Identify which cell holds the provided text, then report its (X, Y) central coordinate. 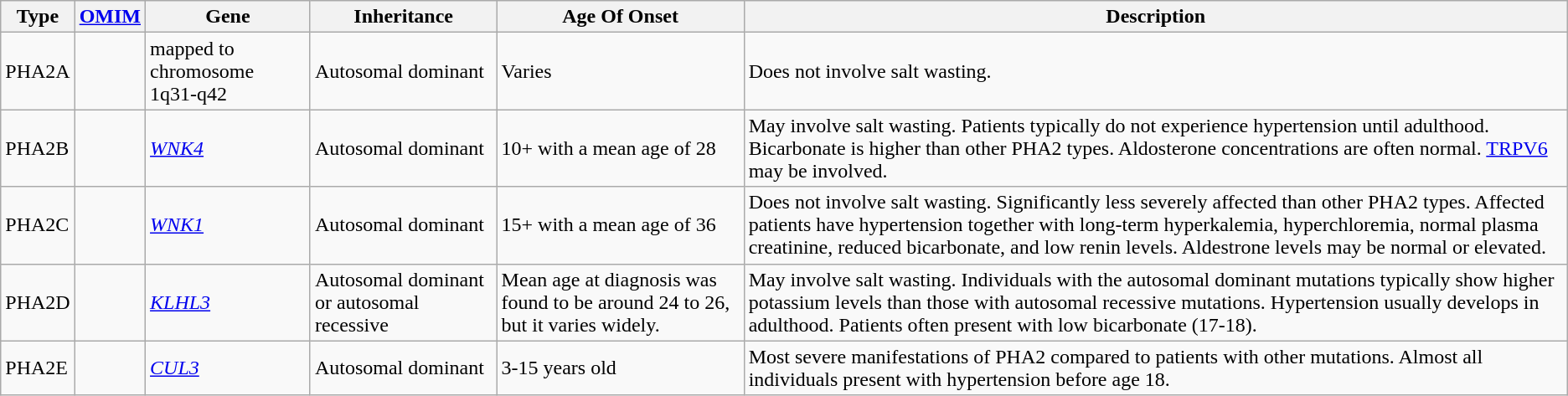
CUL3 (228, 368)
PHA2B (38, 148)
PHA2E (38, 368)
Most severe manifestations of PHA2 compared to patients with other mutations. Almost all individuals present with hypertension before age 18. (1156, 368)
OMIM (110, 17)
WNK1 (228, 225)
Autosomal dominant or autosomal recessive (404, 302)
15+ with a mean age of 36 (620, 225)
Type (38, 17)
10+ with a mean age of 28 (620, 148)
Varies (620, 71)
PHA2A (38, 71)
Age Of Onset (620, 17)
Inheritance (404, 17)
Gene (228, 17)
WNK4 (228, 148)
PHA2D (38, 302)
3-15 years old (620, 368)
Mean age at diagnosis was found to be around 24 to 26, but it varies widely. (620, 302)
KLHL3 (228, 302)
mapped to chromosome 1q31-q42 (228, 71)
Does not involve salt wasting. (1156, 71)
PHA2C (38, 225)
Description (1156, 17)
